Find where the given text appears and provide that cell's center as [X, Y] coordinate. 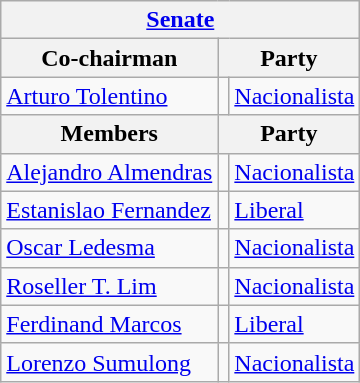
Lorenzo Sumulong [110, 362]
Oscar Ledesma [110, 248]
Alejandro Almendras [110, 172]
Ferdinand Marcos [110, 324]
Co-chairman [110, 58]
Estanislao Fernandez [110, 210]
Roseller T. Lim [110, 286]
Senate [180, 20]
Members [110, 134]
Arturo Tolentino [110, 96]
